Identify which cell holds the provided text, then report its (x, y) central coordinate. 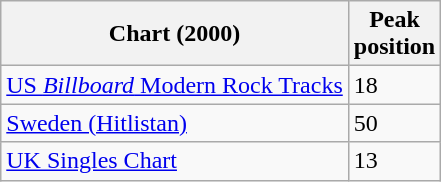
18 (394, 85)
Chart (2000) (175, 34)
UK Singles Chart (175, 161)
13 (394, 161)
Peakposition (394, 34)
Sweden (Hitlistan) (175, 123)
50 (394, 123)
US Billboard Modern Rock Tracks (175, 85)
